Provide the (x, y) coordinate of the cell's center where the given text is located.  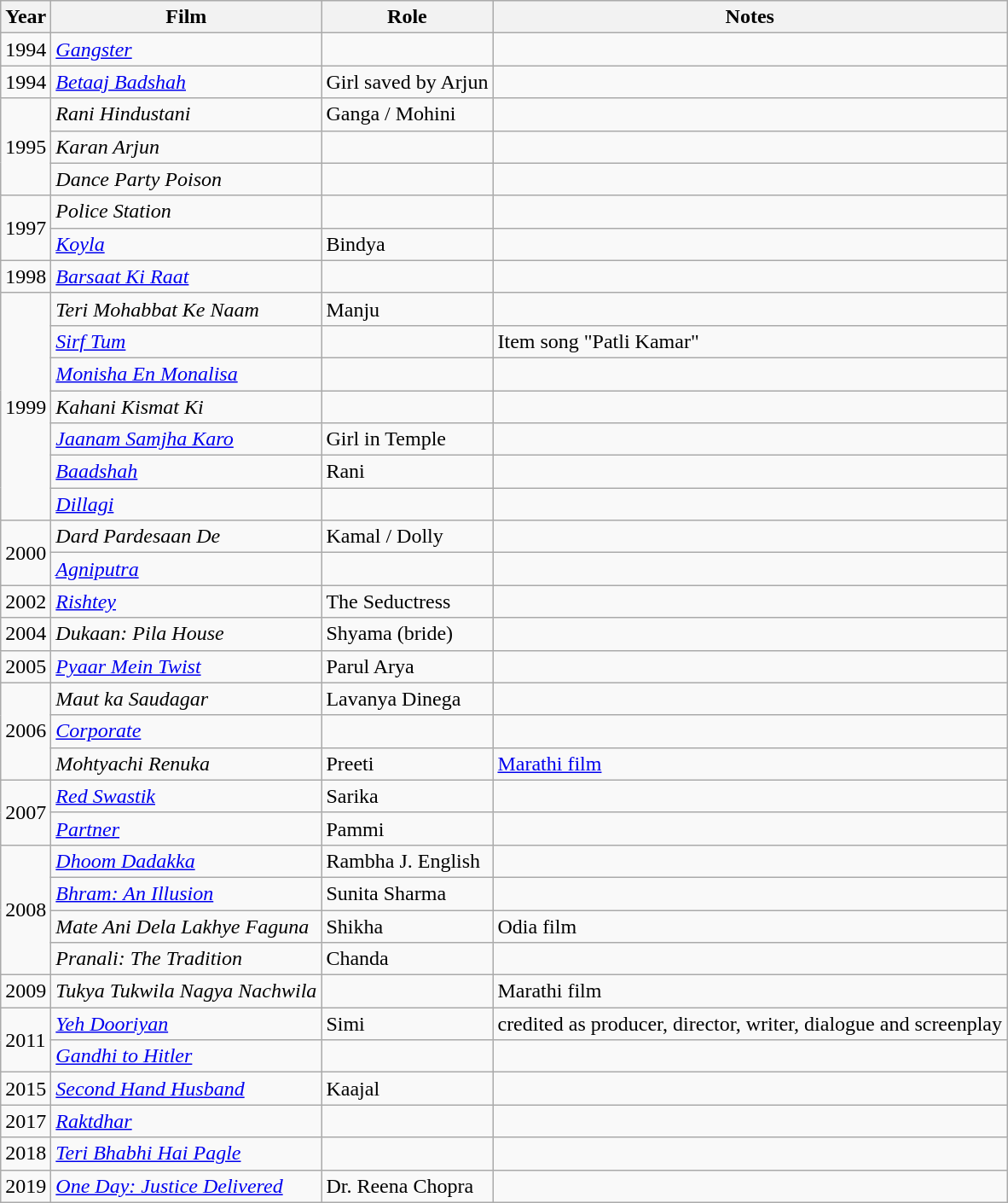
Agniputra (186, 569)
Teri Bhabhi Hai Pagle (186, 1154)
One Day: Justice Delivered (186, 1186)
Notes (750, 17)
Dhoom Dadakka (186, 861)
Kamal / Dolly (408, 537)
Dard Pardesaan De (186, 537)
Rani Hindustani (186, 114)
Bindya (408, 244)
Betaaj Badshah (186, 82)
Mohtyachi Renuka (186, 764)
Year (26, 17)
2019 (26, 1186)
Dr. Reena Chopra (408, 1186)
Odia film (750, 926)
Pranali: The Tradition (186, 959)
Simi (408, 1024)
1999 (26, 406)
Dance Party Poison (186, 179)
Dukaan: Pila House (186, 634)
Second Hand Husband (186, 1089)
1997 (26, 228)
The Seductress (408, 601)
Kaajal (408, 1089)
Pammi (408, 828)
Gangster (186, 49)
Karan Arjun (186, 147)
Gandhi to Hitler (186, 1056)
Sunita Sharma (408, 893)
Koyla (186, 244)
Sarika (408, 796)
Dillagi (186, 504)
2004 (26, 634)
Ganga / Mohini (408, 114)
Kahani Kismat Ki (186, 407)
Tukya Tukwila Nagya Nachwila (186, 991)
Film (186, 17)
2002 (26, 601)
Corporate (186, 731)
Mate Ani Dela Lakhye Faguna (186, 926)
Rambha J. English (408, 861)
Lavanya Dinega (408, 699)
2008 (26, 910)
2005 (26, 666)
Rishtey (186, 601)
2011 (26, 1040)
Rani (408, 472)
2009 (26, 991)
1995 (26, 147)
Barsaat Ki Raat (186, 276)
Shyama (bride) (408, 634)
Partner (186, 828)
Shikha (408, 926)
2017 (26, 1121)
credited as producer, director, writer, dialogue and screenplay (750, 1024)
Raktdhar (186, 1121)
Sirf Tum (186, 341)
2006 (26, 731)
Police Station (186, 212)
Chanda (408, 959)
Yeh Dooriyan (186, 1024)
Girl in Temple (408, 439)
2000 (26, 553)
Bhram: An Illusion (186, 893)
Baadshah (186, 472)
Girl saved by Arjun (408, 82)
Monisha En Monalisa (186, 374)
Maut ka Saudagar (186, 699)
Role (408, 17)
Item song "Patli Kamar" (750, 341)
2007 (26, 812)
2015 (26, 1089)
1998 (26, 276)
Jaanam Samjha Karo (186, 439)
Pyaar Mein Twist (186, 666)
2018 (26, 1154)
Manju (408, 309)
Red Swastik (186, 796)
Teri Mohabbat Ke Naam (186, 309)
Preeti (408, 764)
Parul Arya (408, 666)
